Pinpoint the cell where the given text exists, returning its [x, y] midpoint coordinate. 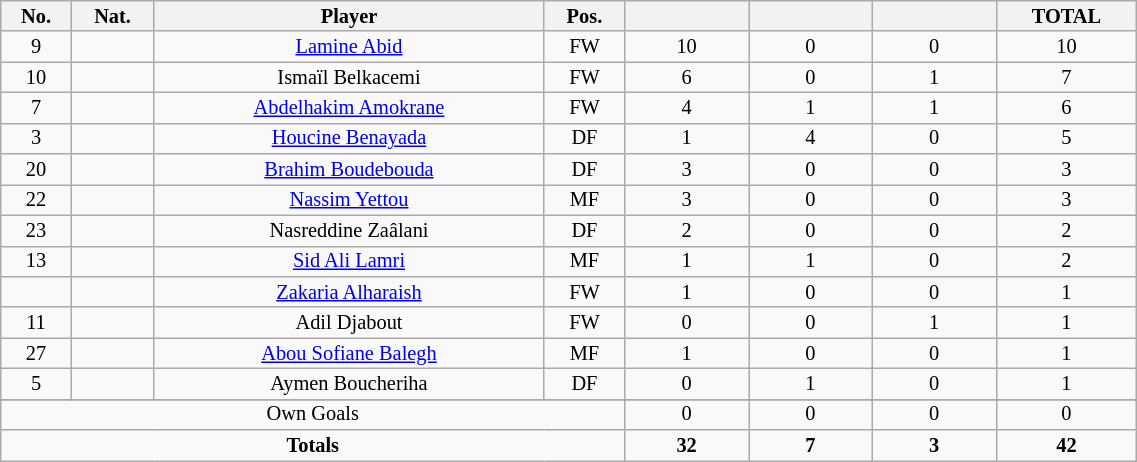
Nassim Yettou [349, 200]
23 [36, 230]
22 [36, 200]
Own Goals [313, 414]
Totals [313, 446]
42 [1066, 446]
Lamine Abid [349, 46]
9 [36, 46]
32 [687, 446]
20 [36, 170]
Nat. [112, 16]
Adil Djabout [349, 322]
Houcine Benayada [349, 138]
11 [36, 322]
27 [36, 354]
No. [36, 16]
TOTAL [1066, 16]
Zakaria Alharaish [349, 292]
Sid Ali Lamri [349, 262]
Pos. [584, 16]
Brahim Boudebouda [349, 170]
Abou Sofiane Balegh [349, 354]
Player [349, 16]
Nasreddine Zaâlani [349, 230]
13 [36, 262]
Aymen Boucheriha [349, 384]
Ismaïl Belkacemi [349, 78]
Abdelhakim Amokrane [349, 108]
